Capture the cell that displays the provided text and extract its [X, Y] central coordinate. 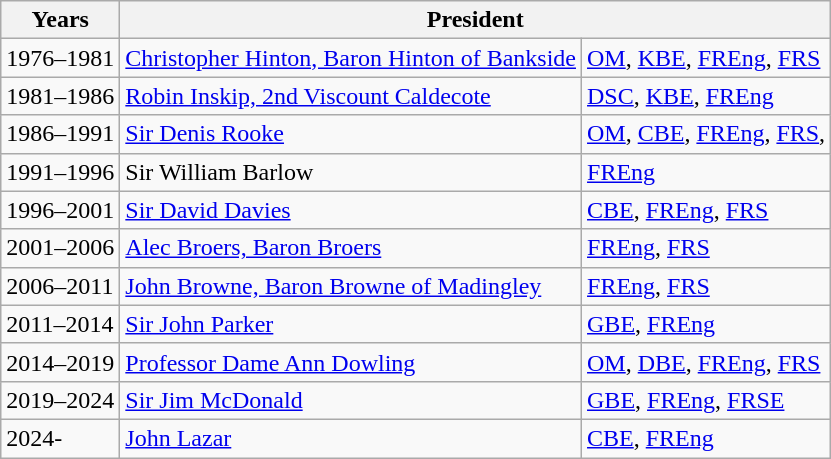
2024- [60, 438]
Sir Jim McDonald [351, 400]
President [476, 20]
Sir John Parker [351, 324]
Sir William Barlow [351, 172]
Sir Denis Rooke [351, 134]
CBE, FREng [706, 438]
2006–2011 [60, 286]
OM, KBE, FREng, FRS [706, 58]
1981–1986 [60, 96]
Christopher Hinton, Baron Hinton of Bankside [351, 58]
GBE, FREng [706, 324]
DSC, KBE, FREng [706, 96]
OM, CBE, FREng, FRS, [706, 134]
1996–2001 [60, 210]
Sir David Davies [351, 210]
1976–1981 [60, 58]
2019–2024 [60, 400]
John Lazar [351, 438]
2001–2006 [60, 248]
Robin Inskip, 2nd Viscount Caldecote [351, 96]
1991–1996 [60, 172]
2014–2019 [60, 362]
CBE, FREng, FRS [706, 210]
FREng [706, 172]
OM, DBE, FREng, FRS [706, 362]
1986–1991 [60, 134]
Alec Broers, Baron Broers [351, 248]
Professor Dame Ann Dowling [351, 362]
2011–2014 [60, 324]
Years [60, 20]
John Browne, Baron Browne of Madingley [351, 286]
GBE, FREng, FRSE [706, 400]
